For the text-containing cell, return its midpoint in [X, Y] coordinate format. 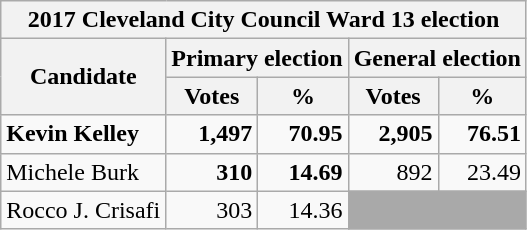
2,905 [393, 134]
14.36 [303, 210]
Michele Burk [84, 172]
Rocco J. Crisafi [84, 210]
76.51 [482, 134]
303 [212, 210]
Primary election [257, 58]
Candidate [84, 77]
70.95 [303, 134]
1,497 [212, 134]
Kevin Kelley [84, 134]
2017 Cleveland City Council Ward 13 election [264, 20]
892 [393, 172]
310 [212, 172]
General election [437, 58]
23.49 [482, 172]
14.69 [303, 172]
